Extract the (x, y) coordinate from the center of the cell holding the provided text.  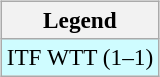
ITF WTT (1–1) (80, 57)
Legend (80, 20)
